Provide the [x, y] coordinate of the cell's center where the given text is located.  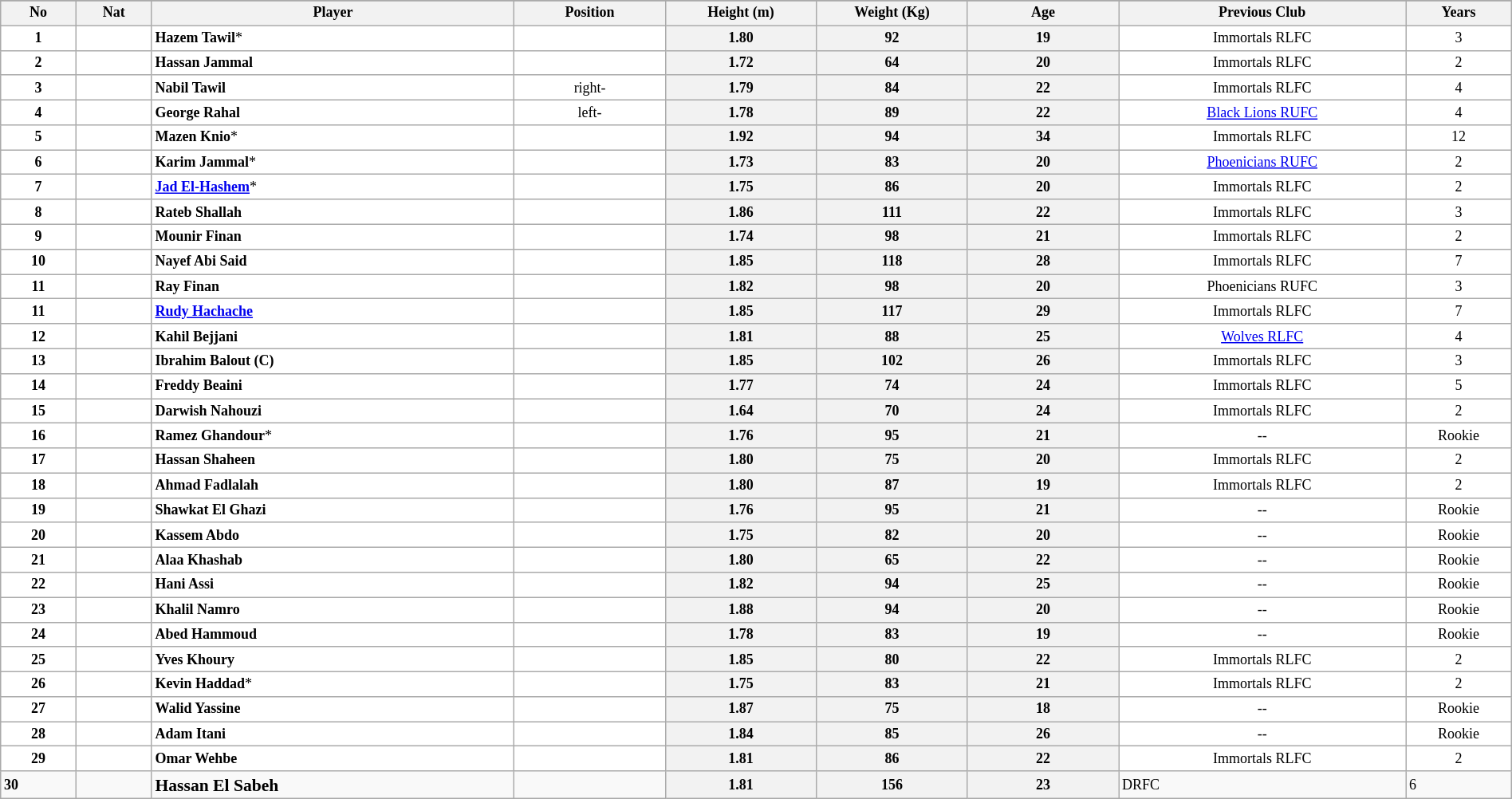
1.87 [740, 710]
64 [892, 62]
Black Lions RUFC [1262, 112]
Darwish Nahouzi [333, 411]
9 [38, 236]
Hassan Jammal [333, 62]
27 [38, 710]
Ahmad Fadlalah [333, 485]
George Rahal [333, 112]
Hazem Tawil* [333, 38]
34 [1043, 137]
left- [590, 112]
1.64 [740, 411]
Kassem Abdo [333, 534]
right- [590, 88]
111 [892, 212]
Previous Club [1262, 13]
Alaa Khashab [333, 560]
84 [892, 88]
85 [892, 734]
Karim Jammal* [333, 163]
1 [38, 38]
8 [38, 212]
156 [892, 785]
89 [892, 112]
102 [892, 360]
Nabil Tawil [333, 88]
Nat [113, 13]
13 [38, 360]
No [38, 13]
1.84 [740, 734]
Yves Khoury [333, 659]
10 [38, 262]
15 [38, 411]
Height (m) [740, 13]
117 [892, 311]
74 [892, 386]
Mounir Finan [333, 236]
Rateb Shallah [333, 212]
1.74 [740, 236]
82 [892, 534]
1.79 [740, 88]
1.77 [740, 386]
Wolves RLFC [1262, 337]
Age [1043, 13]
Hani Assi [333, 585]
Ray Finan [333, 287]
Mazen Knio* [333, 137]
Kahil Bejjani [333, 337]
Player [333, 13]
Years [1459, 13]
Jad El-Hashem* [333, 187]
Rudy Hachache [333, 311]
1.92 [740, 137]
65 [892, 560]
1.73 [740, 163]
Ramez Ghandour* [333, 435]
Walid Yassine [333, 710]
Nayef Abi Said [333, 262]
118 [892, 262]
88 [892, 337]
17 [38, 461]
Hassan El Sabeh [333, 785]
1.86 [740, 212]
Hassan Shaheen [333, 461]
14 [38, 386]
Weight (Kg) [892, 13]
DRFC [1262, 785]
Ibrahim Balout (C) [333, 360]
16 [38, 435]
87 [892, 485]
1.88 [740, 609]
Abed Hammoud [333, 635]
92 [892, 38]
Adam Itani [333, 734]
Position [590, 13]
1.72 [740, 62]
Freddy Beaini [333, 386]
Omar Wehbe [333, 759]
Shawkat El Ghazi [333, 510]
Khalil Namro [333, 609]
30 [38, 785]
70 [892, 411]
Kevin Haddad* [333, 684]
80 [892, 659]
